Locate the cell with the specified text and output its (X, Y) center coordinate. 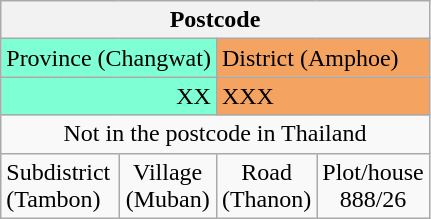
XXX (322, 96)
Not in the postcode in Thailand (215, 134)
Village(Muban) (168, 186)
Subdistrict(Tambon) (60, 186)
Province (Changwat) (109, 58)
Plot/house888/26 (373, 186)
Postcode (215, 20)
Road(Thanon) (266, 186)
District (Amphoe) (322, 58)
XX (109, 96)
